Determine the [X, Y] coordinate at the center of the cell enclosing the given text.  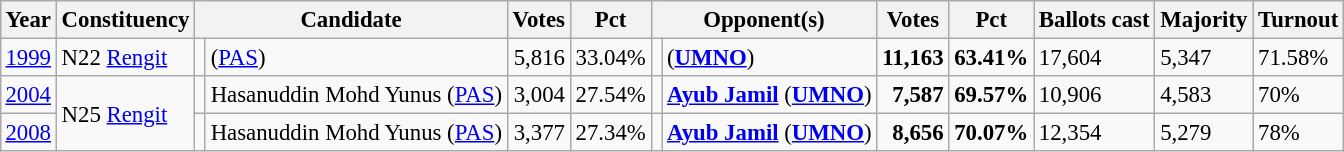
12,354 [1094, 133]
1999 [28, 57]
Year [28, 20]
3,004 [538, 95]
N22 Rengit [125, 57]
2004 [28, 95]
(PAS) [356, 57]
Ballots cast [1094, 20]
27.34% [610, 133]
8,656 [913, 133]
10,906 [1094, 95]
Candidate [352, 20]
27.54% [610, 95]
Constituency [125, 20]
17,604 [1094, 57]
Majority [1204, 20]
7,587 [913, 95]
69.57% [992, 95]
71.58% [1298, 57]
33.04% [610, 57]
11,163 [913, 57]
63.41% [992, 57]
4,583 [1204, 95]
N25 Rengit [125, 114]
5,816 [538, 57]
Turnout [1298, 20]
70.07% [992, 133]
(UMNO) [770, 57]
70% [1298, 95]
5,279 [1204, 133]
78% [1298, 133]
2008 [28, 133]
Opponent(s) [764, 20]
3,377 [538, 133]
5,347 [1204, 57]
